Detect which cell encompasses the target text, then output its (x, y) center coordinate. 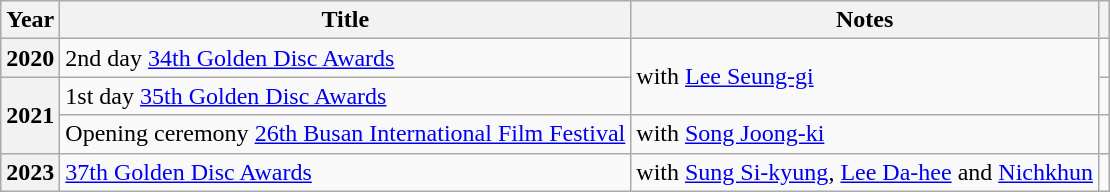
with Sung Si-kyung, Lee Da-hee and Nichkhun (865, 172)
2021 (30, 115)
Opening ceremony 26th Busan International Film Festival (346, 134)
Year (30, 20)
Notes (865, 20)
2023 (30, 172)
1st day 35th Golden Disc Awards (346, 96)
2nd day 34th Golden Disc Awards (346, 58)
with Song Joong-ki (865, 134)
with Lee Seung-gi (865, 77)
37th Golden Disc Awards (346, 172)
2020 (30, 58)
Title (346, 20)
